Detect which cell encompasses the target text, then output its [X, Y] center coordinate. 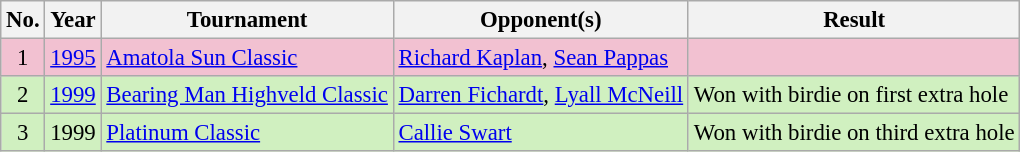
Result [854, 20]
1995 [73, 58]
Amatola Sun Classic [247, 58]
Year [73, 20]
Bearing Man Highveld Classic [247, 95]
Opponent(s) [540, 20]
2 [23, 95]
No. [23, 20]
Darren Fichardt, Lyall McNeill [540, 95]
Callie Swart [540, 133]
Won with birdie on third extra hole [854, 133]
Richard Kaplan, Sean Pappas [540, 58]
Won with birdie on first extra hole [854, 95]
Tournament [247, 20]
1 [23, 58]
Platinum Classic [247, 133]
3 [23, 133]
